Extract the (x, y) coordinate from the center of the cell holding the provided text.  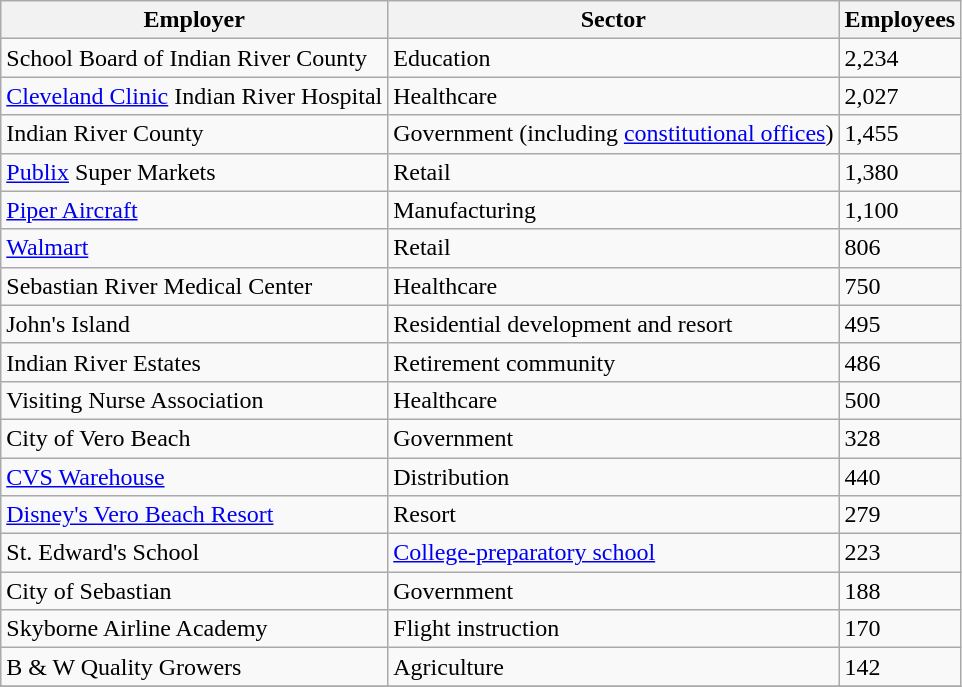
2,234 (900, 58)
Piper Aircraft (194, 210)
1,100 (900, 210)
Sebastian River Medical Center (194, 286)
170 (900, 629)
Indian River County (194, 134)
440 (900, 477)
1,455 (900, 134)
Government (including constitutional offices) (614, 134)
328 (900, 438)
500 (900, 400)
Publix Super Markets (194, 172)
Employer (194, 20)
Flight instruction (614, 629)
806 (900, 248)
CVS Warehouse (194, 477)
School Board of Indian River County (194, 58)
2,027 (900, 96)
495 (900, 324)
Agriculture (614, 667)
Cleveland Clinic Indian River Hospital (194, 96)
Resort (614, 515)
Skyborne Airline Academy (194, 629)
1,380 (900, 172)
Retirement community (614, 362)
City of Sebastian (194, 591)
City of Vero Beach (194, 438)
Distribution (614, 477)
486 (900, 362)
Disney's Vero Beach Resort (194, 515)
Visiting Nurse Association (194, 400)
College-preparatory school (614, 553)
279 (900, 515)
Walmart (194, 248)
Indian River Estates (194, 362)
St. Edward's School (194, 553)
Residential development and resort (614, 324)
Employees (900, 20)
223 (900, 553)
188 (900, 591)
John's Island (194, 324)
750 (900, 286)
Education (614, 58)
Manufacturing (614, 210)
B & W Quality Growers (194, 667)
Sector (614, 20)
142 (900, 667)
